Detect which cell encompasses the target text, then output its [x, y] center coordinate. 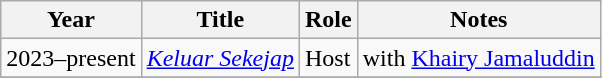
Notes [478, 20]
2023–present [71, 58]
Title [220, 20]
with Khairy Jamaluddin [478, 58]
Host [328, 58]
Year [71, 20]
Role [328, 20]
Keluar Sekejap [220, 58]
